Identify which cell holds the provided text, then report its (x, y) central coordinate. 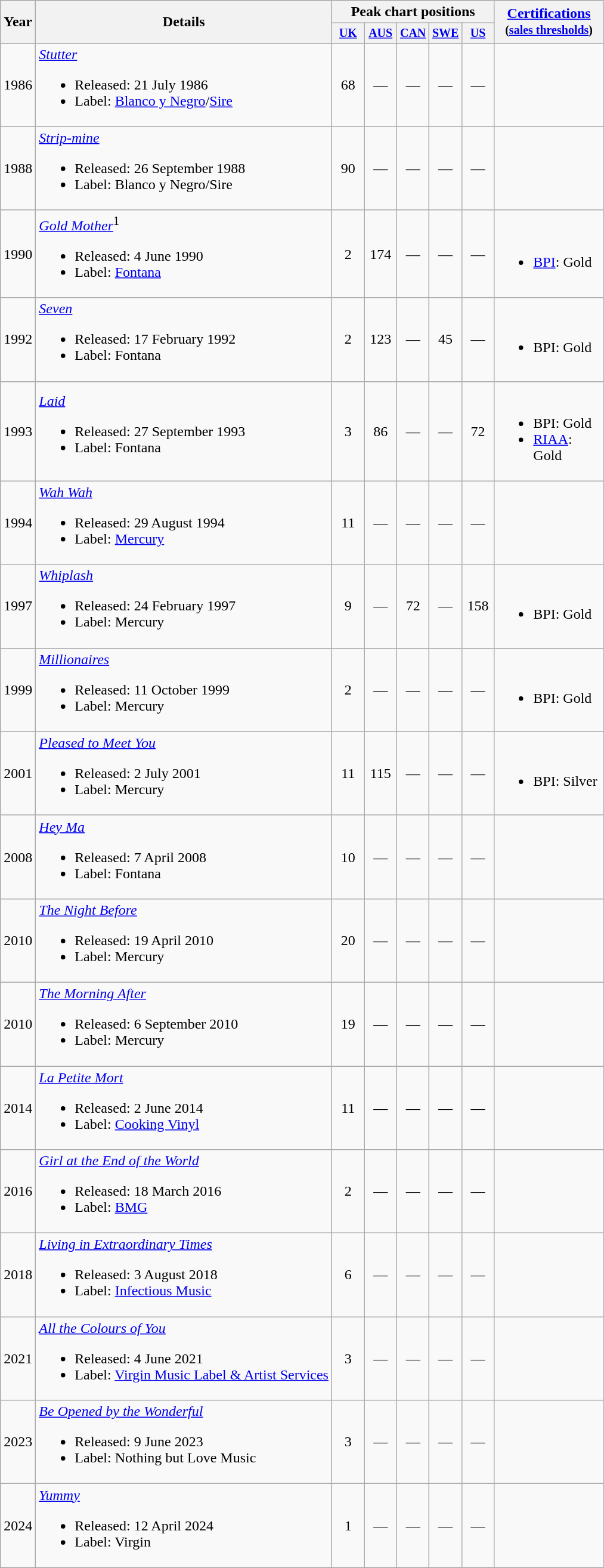
123 (380, 339)
2024 (18, 1526)
1988 (18, 168)
158 (478, 606)
US (478, 33)
1990 (18, 254)
Be Opened by the WonderfulReleased: 9 June 2023Label: Nothing but Love Music (184, 1442)
90 (348, 168)
2018 (18, 1275)
115 (380, 773)
LaidReleased: 27 September 1993Label: Fontana (184, 431)
6 (348, 1275)
Details (184, 22)
Wah WahReleased: 29 August 1994Label: Mercury (184, 523)
1994 (18, 523)
2021 (18, 1359)
MillionairesReleased: 11 October 1999Label: Mercury (184, 690)
StutterReleased: 21 July 1986Label: Blanco y Negro/Sire (184, 85)
1997 (18, 606)
2014 (18, 1108)
BPI: GoldRIAA: Gold (549, 431)
2001 (18, 773)
1993 (18, 431)
Living in Extraordinary TimesReleased: 3 August 2018Label: Infectious Music (184, 1275)
86 (380, 431)
Year (18, 22)
La Petite MortReleased: 2 June 2014Label: Cooking Vinyl (184, 1108)
2023 (18, 1442)
The Night BeforeReleased: 19 April 2010Label: Mercury (184, 940)
SWE (445, 33)
68 (348, 85)
45 (445, 339)
YummyReleased: 12 April 2024Label: Virgin (184, 1526)
SevenReleased: 17 February 1992Label: Fontana (184, 339)
2016 (18, 1192)
Gold Mother1Released: 4 June 1990Label: Fontana (184, 254)
174 (380, 254)
1986 (18, 85)
1 (348, 1526)
10 (348, 857)
BPI: Silver (549, 773)
Girl at the End of the WorldReleased: 18 March 2016Label: BMG (184, 1192)
WhiplashReleased: 24 February 1997Label: Mercury (184, 606)
Pleased to Meet YouReleased: 2 July 2001Label: Mercury (184, 773)
1992 (18, 339)
1999 (18, 690)
9 (348, 606)
AUS (380, 33)
Certifications(sales thresholds) (549, 22)
20 (348, 940)
UK (348, 33)
Hey MaReleased: 7 April 2008Label: Fontana (184, 857)
Strip-mineReleased: 26 September 1988Label: Blanco y Negro/Sire (184, 168)
Peak chart positions (413, 12)
19 (348, 1024)
The Morning AfterReleased: 6 September 2010Label: Mercury (184, 1024)
All the Colours of YouReleased: 4 June 2021Label: Virgin Music Label & Artist Services (184, 1359)
2008 (18, 857)
CAN (413, 33)
